Search for the cell housing the specified text and yield its (X, Y) center coordinate. 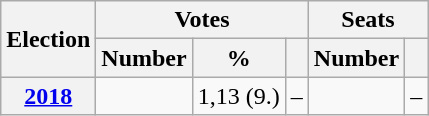
Votes (202, 20)
2018 (48, 96)
% (238, 58)
Seats (368, 20)
1,13 (9.) (238, 96)
Election (48, 39)
